Find where the given text appears and provide that cell's center as [x, y] coordinate. 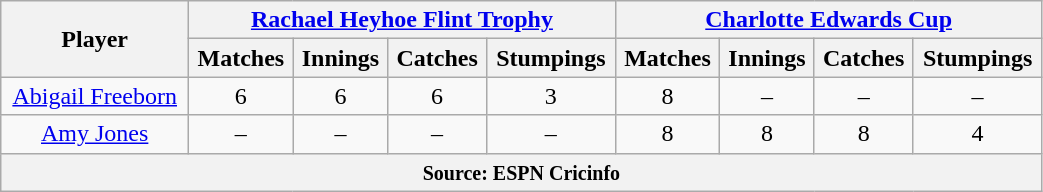
Source: ESPN Cricinfo [522, 172]
4 [978, 134]
Abigail Freeborn [95, 96]
Amy Jones [95, 134]
Player [95, 39]
3 [550, 96]
Charlotte Edwards Cup [828, 20]
Rachael Heyhoe Flint Trophy [402, 20]
